For the text-containing cell, return its midpoint in (x, y) coordinate format. 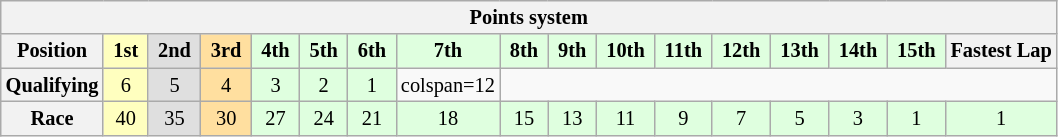
colspan=12 (448, 85)
15 (524, 118)
10th (625, 51)
24 (324, 118)
5th (324, 51)
Fastest Lap (1002, 51)
21 (372, 118)
3rd (226, 51)
11th (684, 51)
15th (916, 51)
4th (275, 51)
8th (524, 51)
9th (572, 51)
6 (126, 85)
7th (448, 51)
14th (858, 51)
2 (324, 85)
12th (741, 51)
Race (52, 118)
6th (372, 51)
35 (174, 118)
Points system (529, 17)
13 (572, 118)
11 (625, 118)
2nd (174, 51)
1st (126, 51)
18 (448, 118)
Qualifying (52, 85)
27 (275, 118)
Position (52, 51)
30 (226, 118)
4 (226, 85)
9 (684, 118)
13th (799, 51)
40 (126, 118)
7 (741, 118)
